Detect which cell encompasses the target text, then output its [x, y] center coordinate. 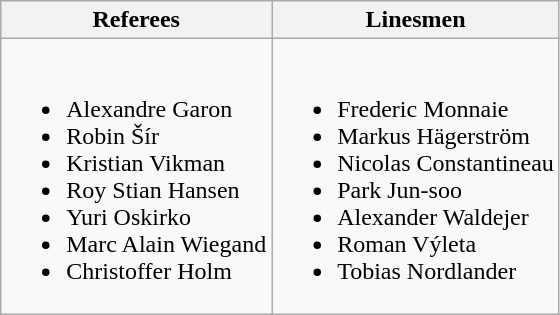
Frederic Monnaie Markus Hägerström Nicolas Constantineau Park Jun-soo Alexander Waldejer Roman Výleta Tobias Nordlander [416, 176]
Referees [136, 20]
Linesmen [416, 20]
Alexandre Garon Robin Šír Kristian Vikman Roy Stian Hansen Yuri Oskirko Marc Alain Wiegand Christoffer Holm [136, 176]
